Search for the cell housing the specified text and yield its [X, Y] center coordinate. 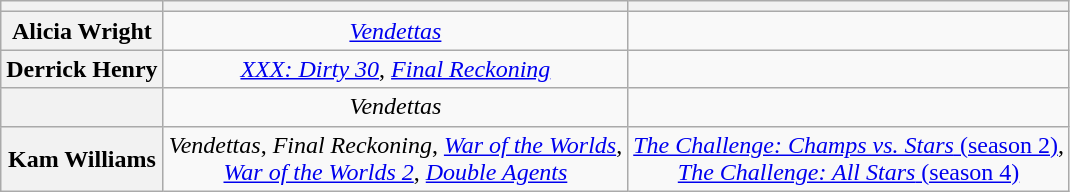
XXX: Dirty 30, Final Reckoning [396, 69]
The Challenge: Champs vs. Stars (season 2),The Challenge: All Stars (season 4) [849, 158]
Derrick Henry [82, 69]
Vendettas, Final Reckoning, War of the Worlds,War of the Worlds 2, Double Agents [396, 158]
Alicia Wright [82, 31]
Kam Williams [82, 158]
